Extract the [X, Y] coordinate from the center of the cell holding the provided text.  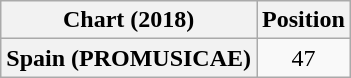
Spain (PROMUSICAE) [129, 58]
Position [304, 20]
47 [304, 58]
Chart (2018) [129, 20]
